Capture the cell that displays the provided text and extract its [X, Y] central coordinate. 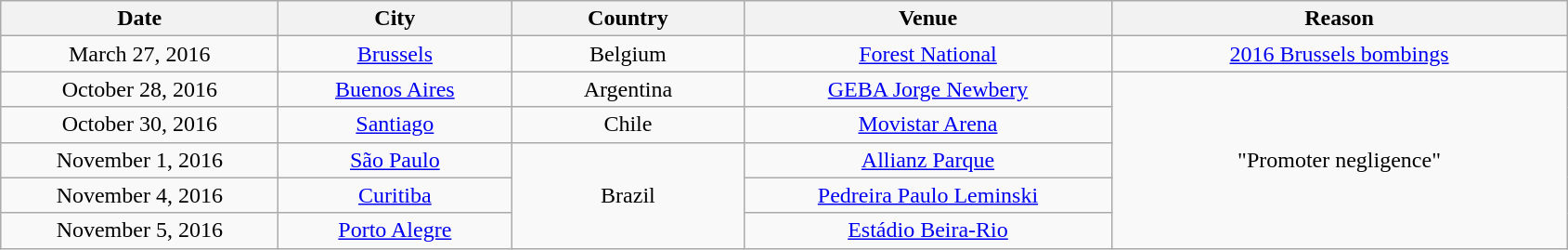
March 27, 2016 [139, 54]
Venue [928, 19]
November 1, 2016 [139, 160]
2016 Brussels bombings [1339, 54]
GEBA Jorge Newbery [928, 89]
Estádio Beira-Rio [928, 230]
Country [628, 19]
November 5, 2016 [139, 230]
Belgium [628, 54]
Curitiba [395, 195]
Santiago [395, 125]
São Paulo [395, 160]
Buenos Aires [395, 89]
October 30, 2016 [139, 125]
Brussels [395, 54]
Brazil [628, 195]
City [395, 19]
Chile [628, 125]
Movistar Arena [928, 125]
Pedreira Paulo Leminski [928, 195]
Allianz Parque [928, 160]
November 4, 2016 [139, 195]
October 28, 2016 [139, 89]
Reason [1339, 19]
Argentina [628, 89]
Forest National [928, 54]
Date [139, 19]
"Promoter negligence" [1339, 160]
Porto Alegre [395, 230]
